Extract the (X, Y) coordinate from the center of the cell holding the provided text.  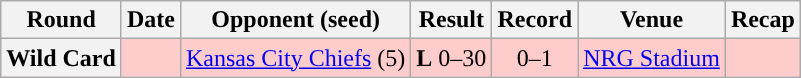
Venue (652, 20)
Wild Card (62, 58)
Result (452, 20)
L 0–30 (452, 58)
Recap (762, 20)
Kansas City Chiefs (5) (295, 58)
Opponent (seed) (295, 20)
Record (535, 20)
0–1 (535, 58)
Date (150, 20)
NRG Stadium (652, 58)
Round (62, 20)
